Extract the (x, y) coordinate from the center of the cell holding the provided text.  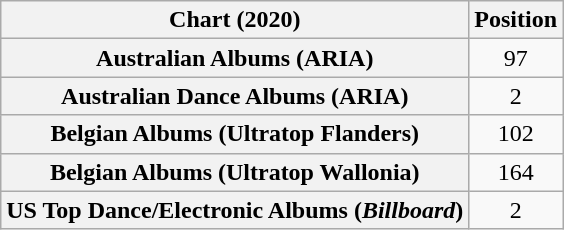
US Top Dance/Electronic Albums (Billboard) (235, 210)
Australian Albums (ARIA) (235, 58)
164 (516, 172)
Belgian Albums (Ultratop Wallonia) (235, 172)
Position (516, 20)
102 (516, 134)
Belgian Albums (Ultratop Flanders) (235, 134)
97 (516, 58)
Chart (2020) (235, 20)
Australian Dance Albums (ARIA) (235, 96)
